Locate the cell with the specified text and output its (X, Y) center coordinate. 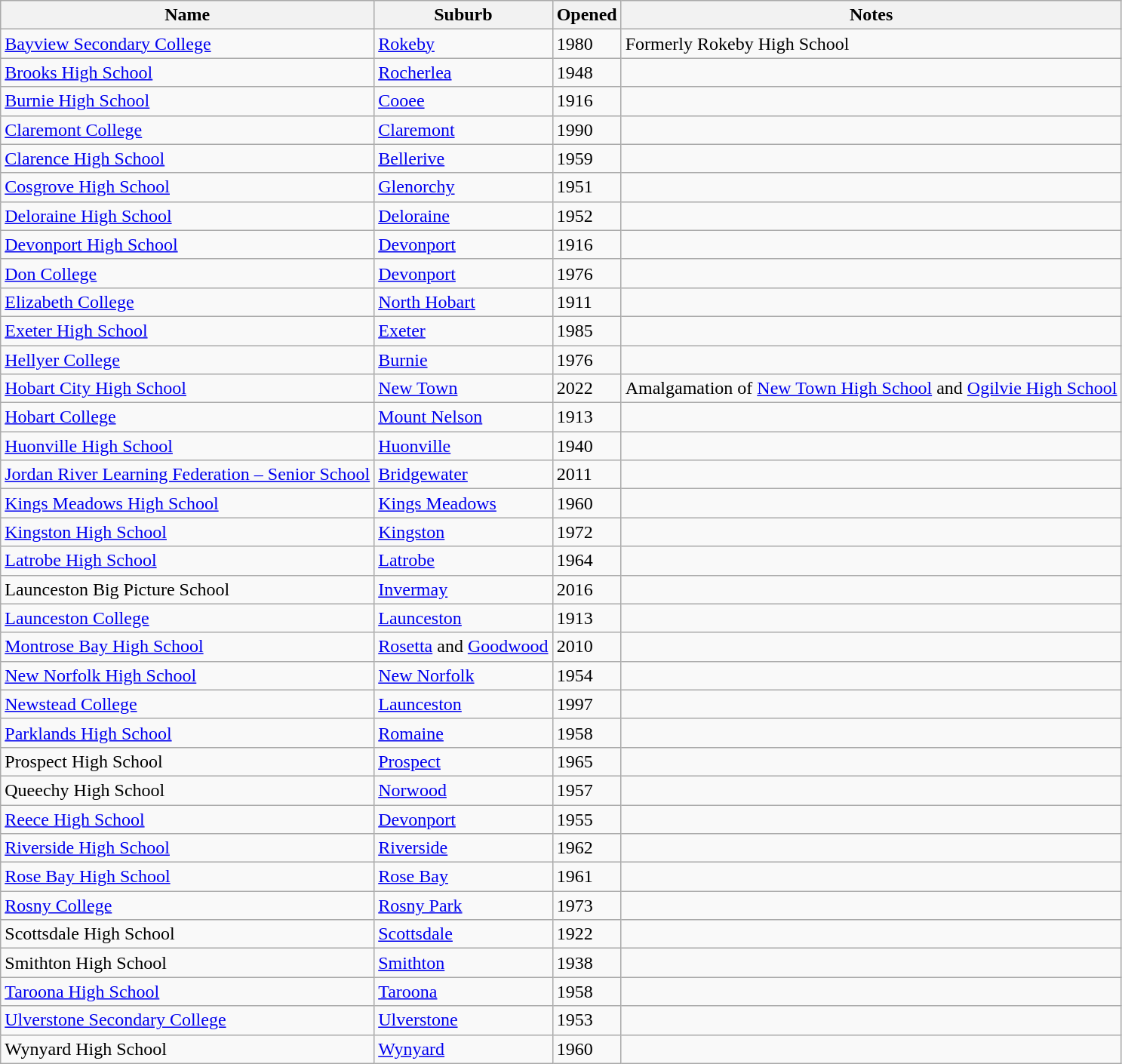
1957 (587, 790)
Ulverstone Secondary College (187, 1020)
1972 (587, 532)
Devonport High School (187, 244)
Huonville (463, 446)
Prospect High School (187, 761)
Launceston College (187, 618)
Deloraine (463, 216)
1985 (587, 331)
1961 (587, 877)
2011 (587, 475)
Invermay (463, 589)
Glenorchy (463, 187)
Rosny Park (463, 906)
Notes (871, 15)
Bayview Secondary College (187, 44)
1911 (587, 302)
2022 (587, 389)
Name (187, 15)
Riverside (463, 848)
Exeter High School (187, 331)
1964 (587, 561)
Queechy High School (187, 790)
Norwood (463, 790)
Hellyer College (187, 360)
1990 (587, 130)
Rocherlea (463, 72)
Taroona (463, 992)
Riverside High School (187, 848)
Latrobe (463, 561)
Smithton High School (187, 963)
Kingston High School (187, 532)
Burnie High School (187, 101)
Smithton (463, 963)
Rosetta and Goodwood (463, 647)
Exeter (463, 331)
New Norfolk High School (187, 675)
Rosny College (187, 906)
1952 (587, 216)
New Norfolk (463, 675)
Claremont (463, 130)
Suburb (463, 15)
1938 (587, 963)
Cosgrove High School (187, 187)
Newstead College (187, 704)
Kingston (463, 532)
Taroona High School (187, 992)
Rokeby (463, 44)
New Town (463, 389)
2010 (587, 647)
Romaine (463, 733)
Claremont College (187, 130)
Kings Meadows (463, 503)
Rose Bay High School (187, 877)
1948 (587, 72)
1980 (587, 44)
Kings Meadows High School (187, 503)
1962 (587, 848)
Wynyard (463, 1049)
Launceston Big Picture School (187, 589)
Burnie (463, 360)
Latrobe High School (187, 561)
Parklands High School (187, 733)
1951 (587, 187)
1955 (587, 819)
Rose Bay (463, 877)
Elizabeth College (187, 302)
Mount Nelson (463, 417)
Amalgamation of New Town High School and Ogilvie High School (871, 389)
Don College (187, 273)
Bridgewater (463, 475)
Huonville High School (187, 446)
Hobart College (187, 417)
Clarence High School (187, 158)
1922 (587, 934)
1959 (587, 158)
Hobart City High School (187, 389)
1997 (587, 704)
Bellerive (463, 158)
Reece High School (187, 819)
1953 (587, 1020)
Wynyard High School (187, 1049)
1973 (587, 906)
Deloraine High School (187, 216)
Scottsdale (463, 934)
Brooks High School (187, 72)
2016 (587, 589)
1965 (587, 761)
Prospect (463, 761)
Opened (587, 15)
1954 (587, 675)
Ulverstone (463, 1020)
Formerly Rokeby High School (871, 44)
1940 (587, 446)
Montrose Bay High School (187, 647)
Jordan River Learning Federation – Senior School (187, 475)
North Hobart (463, 302)
Scottsdale High School (187, 934)
Cooee (463, 101)
